Identify which cell holds the provided text, then report its (x, y) central coordinate. 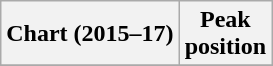
Peakposition (225, 34)
Chart (2015–17) (90, 34)
